Find where the given text appears and provide that cell's center as (x, y) coordinate. 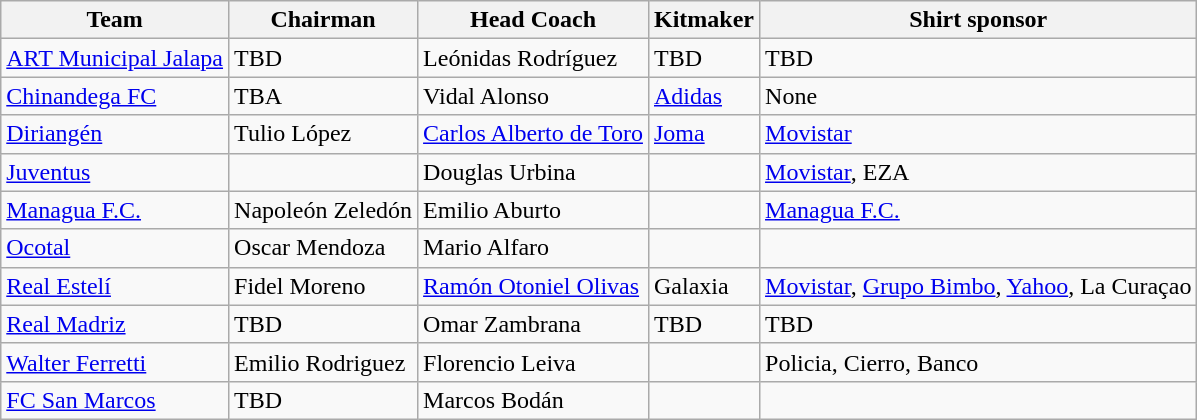
FC San Marcos (115, 400)
Ramón Otoniel Olivas (534, 286)
Joma (704, 134)
Oscar Mendoza (324, 248)
Real Estelí (115, 286)
Douglas Urbina (534, 172)
Galaxia (704, 286)
Diriangén (115, 134)
Movistar, Grupo Bimbo, Yahoo, La Curaçao (978, 286)
None (978, 96)
Kitmaker (704, 20)
Emilio Aburto (534, 210)
ART Municipal Jalapa (115, 58)
Shirt sponsor (978, 20)
Ocotal (115, 248)
Policia, Cierro, Banco (978, 362)
Movistar, EZA (978, 172)
Movistar (978, 134)
Real Madriz (115, 324)
TBA (324, 96)
Mario Alfaro (534, 248)
Leónidas Rodríguez (534, 58)
Marcos Bodán (534, 400)
Tulio López (324, 134)
Chairman (324, 20)
Vidal Alonso (534, 96)
Florencio Leiva (534, 362)
Adidas (704, 96)
Walter Ferretti (115, 362)
Carlos Alberto de Toro (534, 134)
Team (115, 20)
Fidel Moreno (324, 286)
Head Coach (534, 20)
Napoleón Zeledón (324, 210)
Chinandega FC (115, 96)
Emilio Rodriguez (324, 362)
Juventus (115, 172)
Omar Zambrana (534, 324)
